Search for the cell housing the specified text and yield its (x, y) center coordinate. 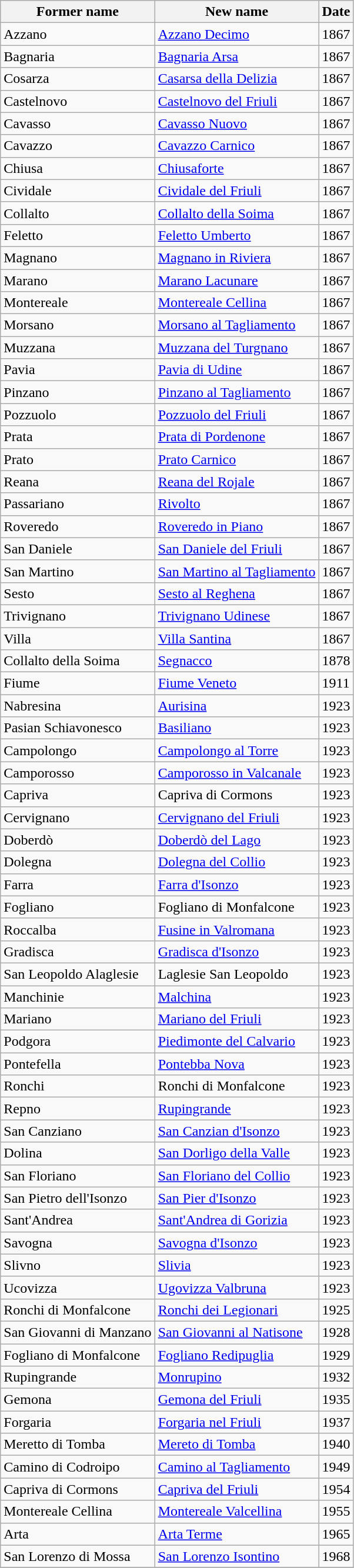
Prato (78, 459)
San Daniele del Friuli (236, 549)
Campolongo (78, 750)
Slivia (236, 1265)
Passariano (78, 504)
1929 (336, 1355)
Savogna (78, 1243)
Mereto di Tomba (236, 1444)
Farra d'Isonzo (236, 885)
Camporosso (78, 773)
Fogliano Redipuglia (236, 1355)
San Pietro dell'Isonzo (78, 1198)
Ugovizza Valbruna (236, 1287)
1911 (336, 683)
San Lorenzo Isontino (236, 1556)
San Canziano (78, 1131)
Segnacco (236, 661)
San Floriano (78, 1176)
Gradisca (78, 952)
Repno (78, 1109)
Fusine in Valromana (236, 929)
San Canzian d'Isonzo (236, 1131)
Castelnovo del Friuli (236, 101)
Villa Santina (236, 638)
Forgaria nel Friuli (236, 1422)
San Leopoldo Alaglesie (78, 974)
Montereale (78, 303)
Cavazzo (78, 146)
Bagnaria Arsa (236, 56)
Fogliano (78, 907)
Collalto (78, 213)
Ronchi dei Legionari (236, 1310)
Fiume (78, 683)
Capriva (78, 795)
Cavazzo Carnico (236, 146)
Sant'Andrea di Gorizia (236, 1220)
Pavia di Udine (236, 370)
Casarsa della Delizia (236, 79)
1968 (336, 1556)
1954 (336, 1489)
San Lorenzo di Mossa (78, 1556)
Reana del Rojale (236, 482)
Reana (78, 482)
Chiusaforte (236, 168)
Morsano al Tagliamento (236, 325)
1940 (336, 1444)
Capriva del Friuli (236, 1489)
Date (336, 12)
Cosarza (78, 79)
Malchina (236, 997)
Sesto al Reghena (236, 593)
Fiume Veneto (236, 683)
Doberdò (78, 840)
Marano (78, 281)
Aurisina (236, 706)
Cervignano (78, 818)
Sesto (78, 593)
Former name (78, 12)
Rivolto (236, 504)
Camino di Codroipo (78, 1467)
1955 (336, 1512)
Arta (78, 1534)
Nabresina (78, 706)
Pontebba Nova (236, 1064)
1932 (336, 1377)
1965 (336, 1534)
Montereale Valcellina (236, 1512)
Mariano (78, 1019)
Campolongo al Torre (236, 750)
Muzzana del Turgnano (236, 348)
Piedimonte del Calvario (236, 1042)
1925 (336, 1310)
Trivignano (78, 616)
Cervignano del Friuli (236, 818)
Mariano del Friuli (236, 1019)
Prata (78, 437)
Azzano Decimo (236, 34)
Villa (78, 638)
Sant'Andrea (78, 1220)
1949 (336, 1467)
1935 (336, 1400)
Roccalba (78, 929)
San Daniele (78, 549)
Dolegna (78, 862)
Feletto Umberto (236, 235)
Arta Terme (236, 1534)
Podgora (78, 1042)
Pinzano (78, 392)
Laglesie San Leopoldo (236, 974)
Camporosso in Valcanale (236, 773)
Muzzana (78, 348)
Slivno (78, 1265)
Pinzano al Tagliamento (236, 392)
Chiusa (78, 168)
San Dorligo della Valle (236, 1153)
San Giovanni di Manzano (78, 1332)
Savogna d'Isonzo (236, 1243)
Castelnovo (78, 101)
San Martino (78, 571)
Cavasso (78, 124)
Roveredo in Piano (236, 526)
1928 (336, 1332)
Pasian Schiavonesco (78, 728)
San Martino al Tagliamento (236, 571)
Ronchi (78, 1086)
Cividale (78, 191)
Dolegna del Collio (236, 862)
Gradisca d'Isonzo (236, 952)
1878 (336, 661)
Bagnaria (78, 56)
Feletto (78, 235)
Gemona del Friuli (236, 1400)
Camino al Tagliamento (236, 1467)
Magnano (78, 258)
Gemona (78, 1400)
Pontefella (78, 1064)
1937 (336, 1422)
Morsano (78, 325)
Doberdò del Lago (236, 840)
Basiliano (236, 728)
Cividale del Friuli (236, 191)
Farra (78, 885)
New name (236, 12)
San Floriano del Collio (236, 1176)
Pozzuolo (78, 415)
Trivignano Udinese (236, 616)
San Pier d'Isonzo (236, 1198)
Dolina (78, 1153)
Pavia (78, 370)
Prata di Pordenone (236, 437)
San Giovanni al Natisone (236, 1332)
Azzano (78, 34)
Pozzuolo del Friuli (236, 415)
Magnano in Riviera (236, 258)
Cavasso Nuovo (236, 124)
Meretto di Tomba (78, 1444)
Marano Lacunare (236, 281)
Roveredo (78, 526)
Ucovizza (78, 1287)
Manchinie (78, 997)
Monrupino (236, 1377)
Forgaria (78, 1422)
Prato Carnico (236, 459)
